From the cell containing the given text, extract its center point as [X, Y] coordinate. 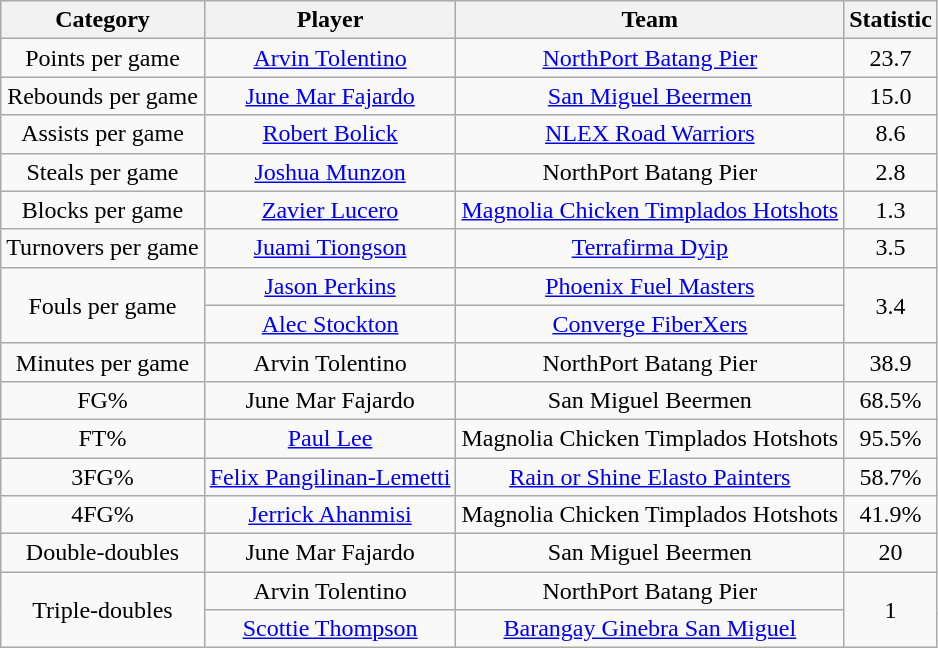
Team [650, 20]
Juami Tiongson [330, 248]
Double-doubles [102, 553]
Scottie Thompson [330, 629]
Category [102, 20]
Steals per game [102, 172]
Barangay Ginebra San Miguel [650, 629]
FT% [102, 438]
58.7% [891, 477]
Minutes per game [102, 362]
8.6 [891, 134]
Blocks per game [102, 210]
41.9% [891, 515]
Paul Lee [330, 438]
Triple-doubles [102, 610]
Felix Pangilinan-Lemetti [330, 477]
Jerrick Ahanmisi [330, 515]
Fouls per game [102, 305]
Rebounds per game [102, 96]
Alec Stockton [330, 324]
Jason Perkins [330, 286]
3.4 [891, 305]
Terrafirma Dyip [650, 248]
4FG% [102, 515]
68.5% [891, 400]
23.7 [891, 58]
3FG% [102, 477]
1.3 [891, 210]
3.5 [891, 248]
Converge FiberXers [650, 324]
Statistic [891, 20]
15.0 [891, 96]
20 [891, 553]
95.5% [891, 438]
Assists per game [102, 134]
1 [891, 610]
Phoenix Fuel Masters [650, 286]
NLEX Road Warriors [650, 134]
38.9 [891, 362]
Player [330, 20]
Robert Bolick [330, 134]
Rain or Shine Elasto Painters [650, 477]
Turnovers per game [102, 248]
Points per game [102, 58]
Joshua Munzon [330, 172]
2.8 [891, 172]
Zavier Lucero [330, 210]
FG% [102, 400]
